Locate the cell with the specified text and output its (X, Y) center coordinate. 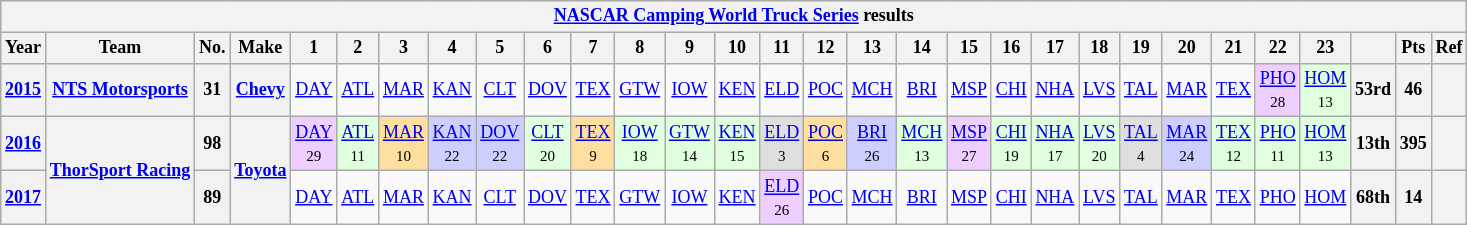
TEX9 (593, 144)
17 (1055, 48)
Team (120, 48)
PHO11 (1278, 144)
Chevy (260, 90)
2016 (24, 144)
PHO (1278, 197)
2015 (24, 90)
POC6 (826, 144)
23 (1326, 48)
NASCAR Camping World Truck Series results (734, 16)
4 (452, 48)
KAN22 (452, 144)
TEX12 (1234, 144)
MAR10 (404, 144)
21 (1234, 48)
98 (212, 144)
2 (358, 48)
6 (548, 48)
MSP27 (970, 144)
13th (1374, 144)
HOM (1326, 197)
ATL11 (358, 144)
KEN15 (737, 144)
16 (1011, 48)
22 (1278, 48)
46 (1413, 90)
Toyota (260, 170)
9 (690, 48)
5 (500, 48)
DAY29 (314, 144)
CHI19 (1011, 144)
18 (1100, 48)
10 (737, 48)
CLT20 (548, 144)
19 (1141, 48)
Ref (1449, 48)
68th (1374, 197)
15 (970, 48)
3 (404, 48)
BRI26 (872, 144)
Pts (1413, 48)
89 (212, 197)
GTW14 (690, 144)
8 (640, 48)
MCH13 (922, 144)
PHO28 (1278, 90)
No. (212, 48)
Year (24, 48)
NTS Motorsports (120, 90)
ELD26 (782, 197)
NHA17 (1055, 144)
7 (593, 48)
20 (1187, 48)
31 (212, 90)
LVS20 (1100, 144)
Make (260, 48)
395 (1413, 144)
DOV22 (500, 144)
ThorSport Racing (120, 170)
53rd (1374, 90)
IOW18 (640, 144)
12 (826, 48)
13 (872, 48)
11 (782, 48)
ELD3 (782, 144)
TAL4 (1141, 144)
MAR24 (1187, 144)
ELD (782, 90)
2017 (24, 197)
1 (314, 48)
